Find where the given text appears and provide that cell's center as (X, Y) coordinate. 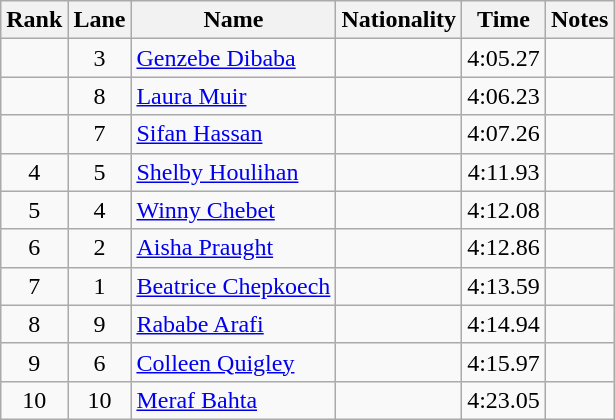
Rank (34, 20)
4:05.27 (504, 58)
4:07.26 (504, 134)
Rababe Arafi (234, 324)
2 (100, 248)
Nationality (399, 20)
Laura Muir (234, 96)
3 (100, 58)
4:15.97 (504, 362)
Genzebe Dibaba (234, 58)
Name (234, 20)
Colleen Quigley (234, 362)
4:11.93 (504, 172)
Shelby Houlihan (234, 172)
Sifan Hassan (234, 134)
4:13.59 (504, 286)
4:06.23 (504, 96)
4:12.86 (504, 248)
1 (100, 286)
Aisha Praught (234, 248)
Lane (100, 20)
Beatrice Chepkoech (234, 286)
Winny Chebet (234, 210)
4:23.05 (504, 400)
Meraf Bahta (234, 400)
Time (504, 20)
Notes (579, 20)
4:12.08 (504, 210)
4:14.94 (504, 324)
